For the text-containing cell, return its midpoint in (X, Y) coordinate format. 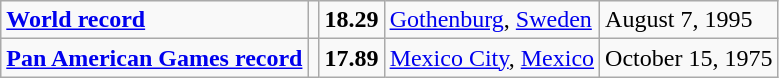
17.89 (352, 58)
World record (154, 20)
August 7, 1995 (689, 20)
Gothenburg, Sweden (492, 20)
Mexico City, Mexico (492, 58)
18.29 (352, 20)
October 15, 1975 (689, 58)
Pan American Games record (154, 58)
